Pinpoint the cell where the given text exists, returning its (x, y) midpoint coordinate. 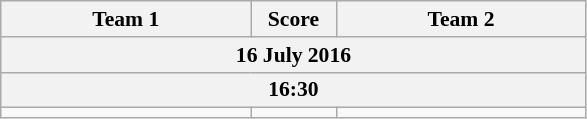
Score (294, 19)
Team 1 (126, 19)
16 July 2016 (294, 55)
Team 2 (461, 19)
16:30 (294, 90)
